Search for the cell housing the specified text and yield its [x, y] center coordinate. 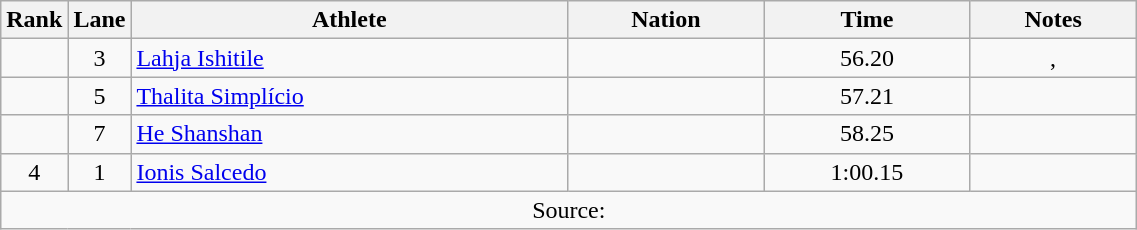
Lane [100, 20]
Source: [569, 210]
1 [100, 172]
Lahja Ishitile [350, 58]
Ionis Salcedo [350, 172]
He Shanshan [350, 134]
, [1052, 58]
Notes [1052, 20]
57.21 [866, 96]
4 [34, 172]
Nation [666, 20]
Athlete [350, 20]
Thalita Simplício [350, 96]
3 [100, 58]
1:00.15 [866, 172]
56.20 [866, 58]
5 [100, 96]
7 [100, 134]
58.25 [866, 134]
Rank [34, 20]
Time [866, 20]
